Determine the [x, y] coordinate at the center of the cell enclosing the given text.  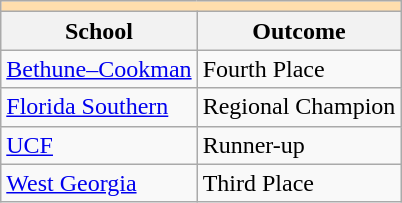
Fourth Place [299, 69]
Third Place [299, 183]
UCF [99, 145]
West Georgia [99, 183]
School [99, 31]
Regional Champion [299, 107]
Runner-up [299, 145]
Florida Southern [99, 107]
Outcome [299, 31]
Bethune–Cookman [99, 69]
